Provide the (X, Y) coordinate of the cell's center where the given text is located.  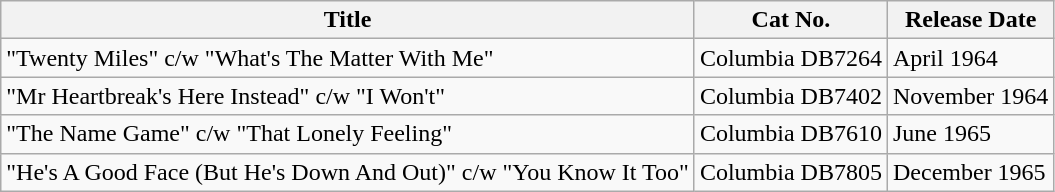
Title (348, 20)
Columbia DB7610 (790, 134)
"He's A Good Face (But He's Down And Out)" c/w "You Know It Too" (348, 172)
Release Date (970, 20)
December 1965 (970, 172)
November 1964 (970, 96)
April 1964 (970, 58)
"The Name Game" c/w "That Lonely Feeling" (348, 134)
Columbia DB7402 (790, 96)
Columbia DB7264 (790, 58)
"Twenty Miles" c/w "What's The Matter With Me" (348, 58)
June 1965 (970, 134)
Columbia DB7805 (790, 172)
Cat No. (790, 20)
"Mr Heartbreak's Here Instead" c/w "I Won't" (348, 96)
